Capture the cell that displays the provided text and extract its (x, y) central coordinate. 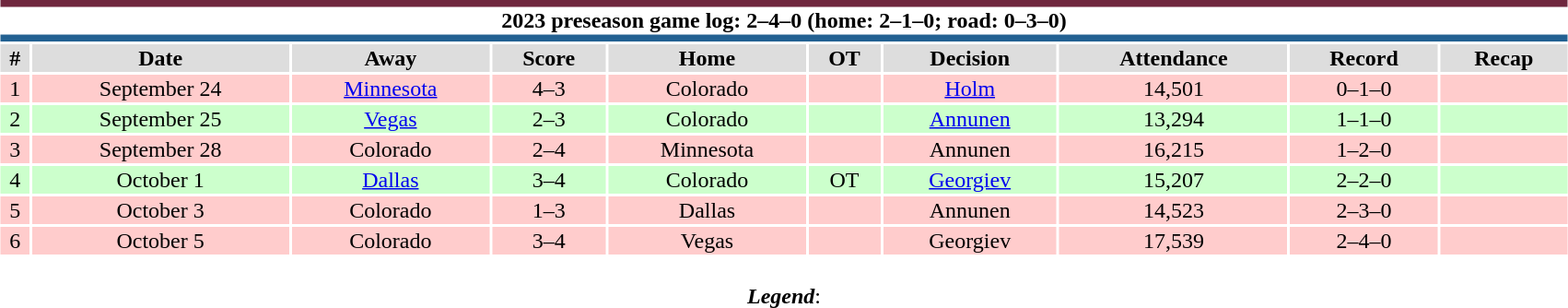
1 (15, 89)
2 (15, 119)
3 (15, 149)
# (15, 58)
2–3–0 (1364, 210)
Date (160, 58)
6 (15, 241)
Home (708, 58)
October 5 (160, 241)
4–3 (549, 89)
14,501 (1174, 89)
4 (15, 180)
October 3 (160, 210)
2–4 (549, 149)
1–3 (549, 210)
5 (15, 210)
16,215 (1174, 149)
17,539 (1174, 241)
15,207 (1174, 180)
Away (391, 58)
September 24 (160, 89)
Decision (969, 58)
Record (1364, 58)
13,294 (1174, 119)
2023 preseason game log: 2–4–0 (home: 2–1–0; road: 0–3–0) (784, 20)
2–4–0 (1364, 241)
Recap (1504, 58)
2–2–0 (1364, 180)
September 28 (160, 149)
Attendance (1174, 58)
2–3 (549, 119)
0–1–0 (1364, 89)
Holm (969, 89)
Score (549, 58)
1–1–0 (1364, 119)
14,523 (1174, 210)
1–2–0 (1364, 149)
October 1 (160, 180)
September 25 (160, 119)
